Search for the cell housing the specified text and yield its [x, y] center coordinate. 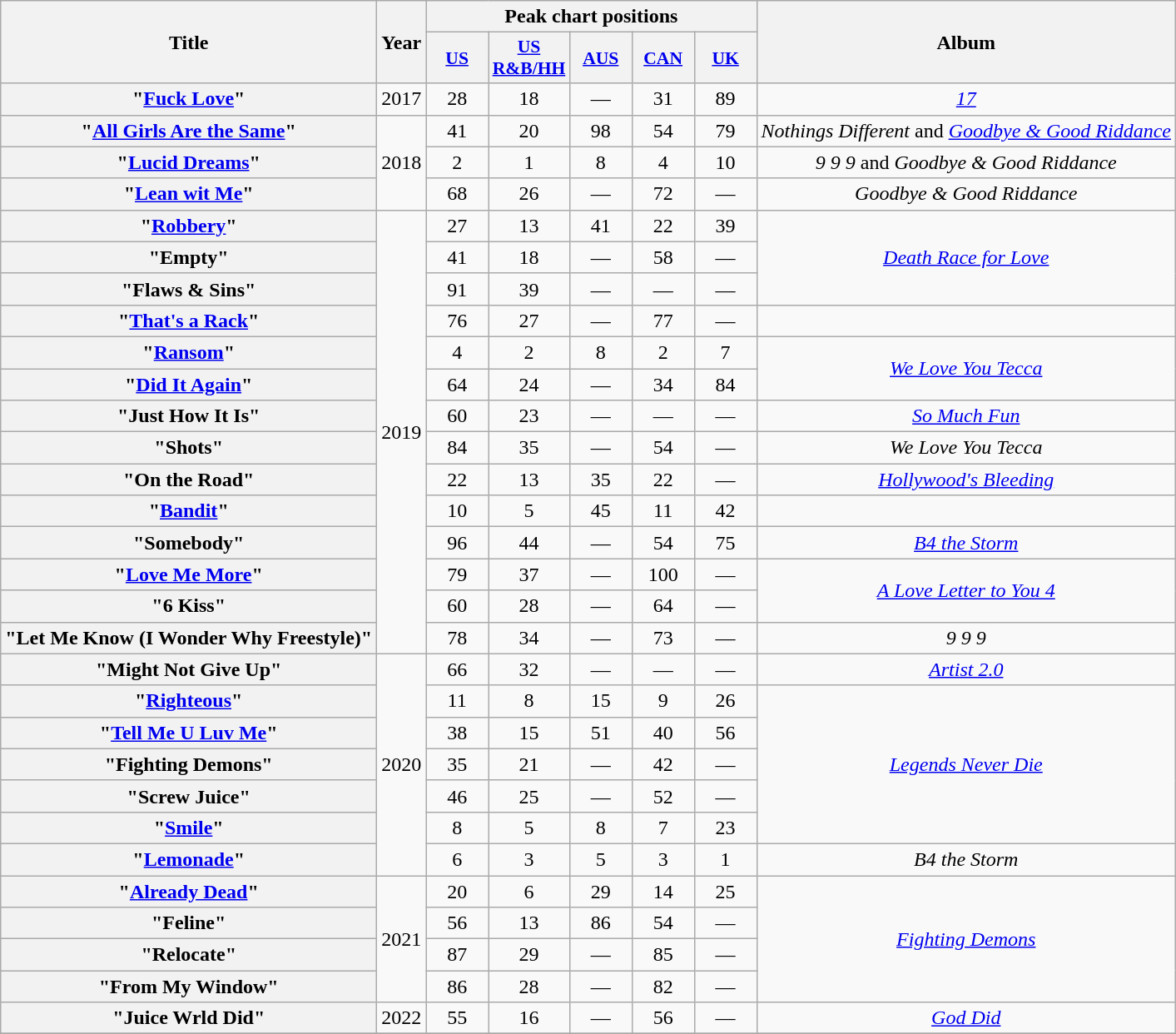
"Love Me More" [189, 574]
"Just How It Is" [189, 416]
73 [662, 638]
"Smile" [189, 828]
Hollywood's Bleeding [965, 480]
"Did It Again" [189, 384]
40 [662, 733]
2020 [401, 764]
46 [458, 796]
Album [965, 42]
2022 [401, 1018]
55 [458, 1018]
"Screw Juice" [189, 796]
24 [529, 384]
"6 Kiss" [189, 606]
"Ransom" [189, 352]
"On the Road" [189, 480]
"Let Me Know (I Wonder Why Freestyle)" [189, 638]
72 [662, 194]
38 [458, 733]
Peak chart positions [591, 17]
31 [662, 99]
75 [726, 543]
44 [529, 543]
Goodbye & Good Riddance [965, 194]
85 [662, 955]
51 [601, 733]
UK [726, 58]
82 [662, 987]
45 [601, 511]
Death Race for Love [965, 257]
Year [401, 42]
87 [458, 955]
91 [458, 289]
66 [458, 669]
"Already Dead" [189, 892]
2017 [401, 99]
37 [529, 574]
58 [662, 257]
68 [458, 194]
"Relocate" [189, 955]
9 9 9 [965, 638]
"Flaws & Sins" [189, 289]
2021 [401, 939]
"Somebody" [189, 543]
US [458, 58]
17 [965, 99]
A Love Letter to You 4 [965, 590]
"Feline" [189, 923]
CAN [662, 58]
"Shots" [189, 448]
2018 [401, 162]
Fighting Demons [965, 939]
"Lean wit Me" [189, 194]
"Juice Wrld Did" [189, 1018]
"Empty" [189, 257]
"All Girls Are the Same" [189, 131]
76 [458, 321]
98 [601, 131]
"Fighting Demons" [189, 764]
100 [662, 574]
89 [726, 99]
9 9 9 and Goodbye & Good Riddance [965, 162]
"Bandit" [189, 511]
52 [662, 796]
"Lucid Dreams" [189, 162]
Legends Never Die [965, 764]
32 [529, 669]
"Righteous" [189, 701]
96 [458, 543]
21 [529, 764]
"That's a Rack" [189, 321]
2019 [401, 431]
"Fuck Love" [189, 99]
Title [189, 42]
God Did [965, 1018]
"From My Window" [189, 987]
Artist 2.0 [965, 669]
9 [662, 701]
"Might Not Give Up" [189, 669]
78 [458, 638]
Nothings Different and Goodbye & Good Riddance [965, 131]
So Much Fun [965, 416]
"Robbery" [189, 226]
77 [662, 321]
AUS [601, 58]
"Lemonade" [189, 859]
16 [529, 1018]
"Tell Me U Luv Me" [189, 733]
14 [662, 892]
USR&B/HH [529, 58]
